Determine the (x, y) coordinate at the center of the cell enclosing the given text.  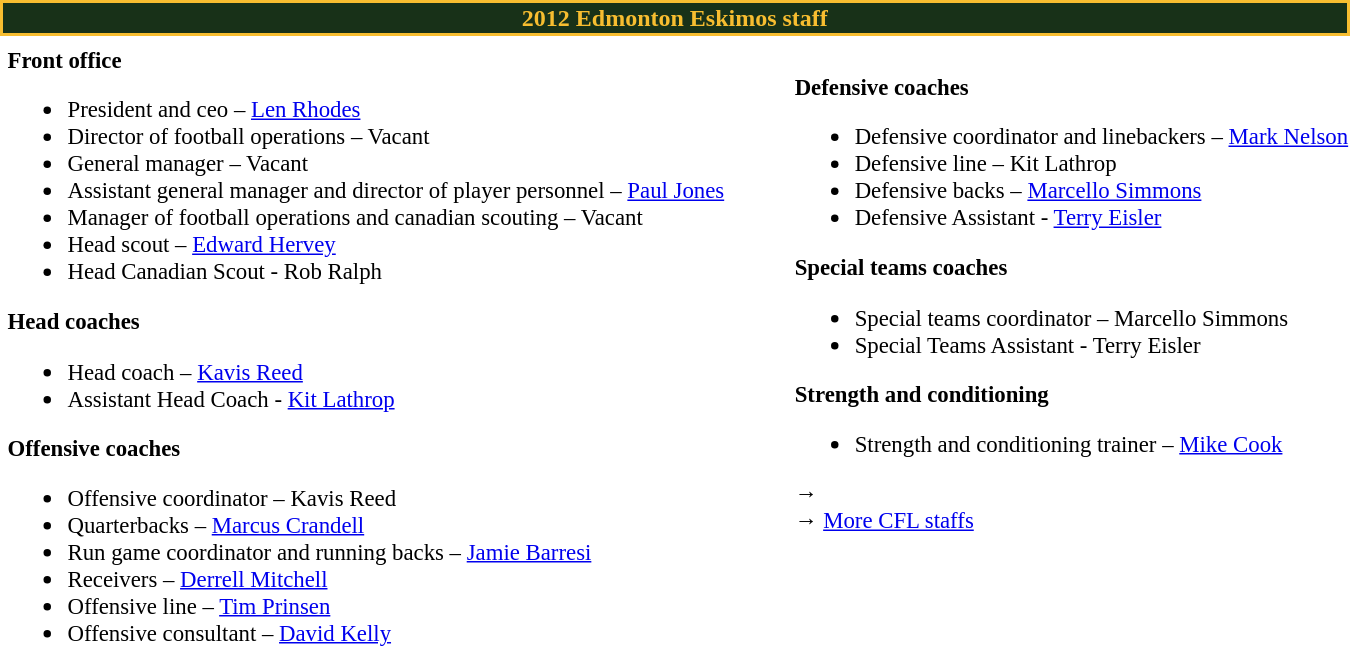
2012 Edmonton Eskimos staff (675, 18)
